Provide the [x, y] coordinate of the cell's center where the given text is located.  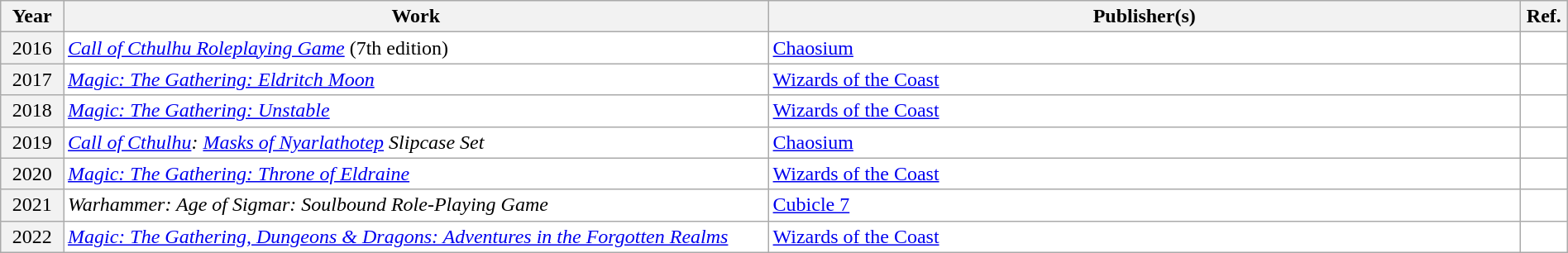
Magic: The Gathering: Eldritch Moon [417, 79]
Magic: The Gathering: Unstable [417, 111]
Warhammer: Age of Sigmar: Soulbound Role-Playing Game [417, 205]
2016 [32, 48]
Magic: The Gathering: Throne of Eldraine [417, 174]
2017 [32, 79]
Publisher(s) [1145, 17]
Cubicle 7 [1145, 205]
Ref. [1543, 17]
Magic: The Gathering, Dungeons & Dragons: Adventures in the Forgotten Realms [417, 236]
Call of Cthulhu Roleplaying Game (7th edition) [417, 48]
2019 [32, 142]
2022 [32, 236]
2018 [32, 111]
Year [32, 17]
Call of Cthulhu: Masks of Nyarlathotep Slipcase Set [417, 142]
2021 [32, 205]
Work [417, 17]
2020 [32, 174]
